Capture the cell that displays the provided text and extract its [X, Y] central coordinate. 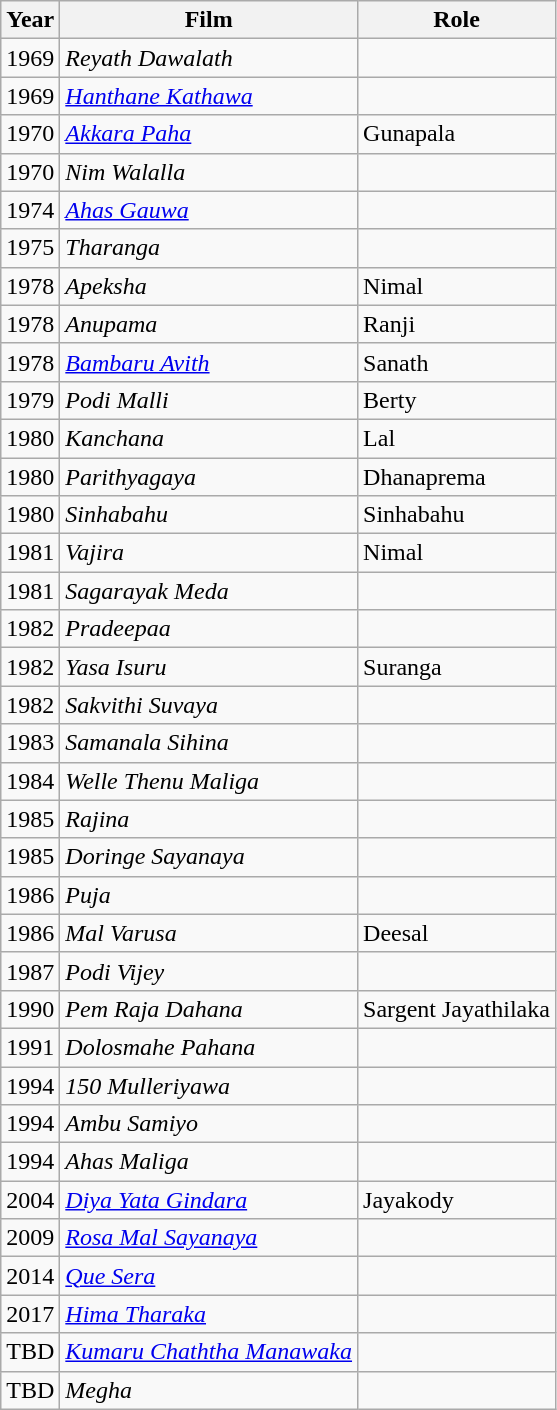
Ranji [457, 324]
Suranga [457, 667]
Kumaru Chaththa Manawaka [209, 1352]
2009 [30, 1238]
Doringe Sayanaya [209, 857]
Year [30, 20]
Hima Tharaka [209, 1314]
Puja [209, 895]
Pem Raja Dahana [209, 1009]
1974 [30, 210]
Apeksha [209, 286]
Sakvithi Suvaya [209, 705]
1975 [30, 248]
Jayakody [457, 1200]
Vajira [209, 553]
Deesal [457, 933]
Lal [457, 438]
Yasa Isuru [209, 667]
Hanthane Kathawa [209, 96]
150 Mulleriyawa [209, 1085]
Bambaru Avith [209, 362]
Sargent Jayathilaka [457, 1009]
Gunapala [457, 134]
Role [457, 20]
1979 [30, 400]
Parithyagaya [209, 477]
Akkara Paha [209, 134]
Anupama [209, 324]
Ambu Samiyo [209, 1124]
Rajina [209, 819]
Podi Vijey [209, 971]
1991 [30, 1047]
Berty [457, 400]
Mal Varusa [209, 933]
Tharanga [209, 248]
Dolosmahe Pahana [209, 1047]
Kanchana [209, 438]
Samanala Sihina [209, 743]
1983 [30, 743]
1984 [30, 781]
Podi Malli [209, 400]
1987 [30, 971]
Nim Walalla [209, 172]
Welle Thenu Maliga [209, 781]
Dhanaprema [457, 477]
Sanath [457, 362]
Reyath Dawalath [209, 58]
Megha [209, 1390]
Ahas Maliga [209, 1162]
Pradeepaa [209, 629]
Film [209, 20]
Ahas Gauwa [209, 210]
2014 [30, 1276]
Que Sera [209, 1276]
Diya Yata Gindara [209, 1200]
1990 [30, 1009]
Sagarayak Meda [209, 591]
2017 [30, 1314]
Rosa Mal Sayanaya [209, 1238]
2004 [30, 1200]
